Provide the (X, Y) coordinate of the cell's center where the given text is located.  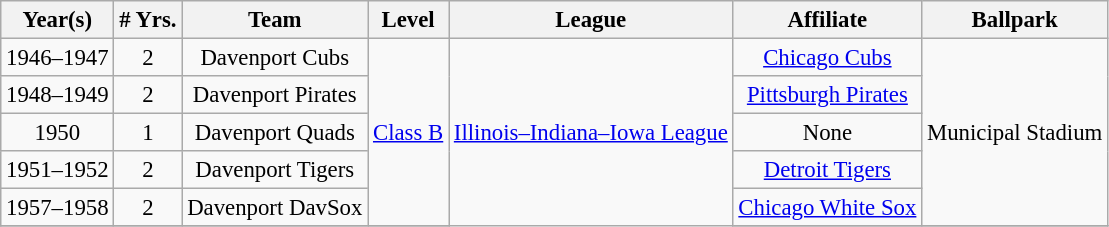
Pittsburgh Pirates (828, 95)
Year(s) (58, 20)
League (592, 20)
Detroit Tigers (828, 170)
Class B (408, 133)
Ballpark (1015, 20)
None (828, 133)
Davenport Quads (275, 133)
Level (408, 20)
# Yrs. (148, 20)
1951–1952 (58, 170)
Municipal Stadium (1015, 133)
1946–1947 (58, 58)
Davenport Cubs (275, 58)
1950 (58, 133)
Chicago Cubs (828, 58)
Team (275, 20)
1957–1958 (58, 208)
Davenport DavSox (275, 208)
1 (148, 133)
Chicago White Sox (828, 208)
Illinois–Indiana–Iowa League (592, 133)
Davenport Pirates (275, 95)
1948–1949 (58, 95)
Affiliate (828, 20)
Davenport Tigers (275, 170)
